Search for the cell housing the specified text and yield its [X, Y] center coordinate. 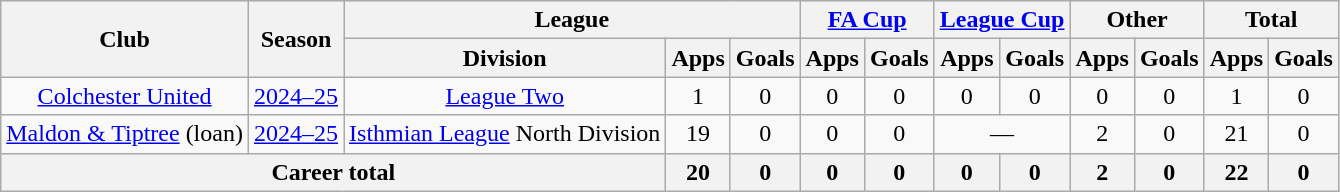
Division [505, 58]
League Two [505, 96]
Club [125, 39]
Career total [334, 172]
FA Cup [867, 20]
League [572, 20]
Isthmian League North Division [505, 134]
League Cup [1002, 20]
22 [1236, 172]
19 [698, 134]
Maldon & Tiptree (loan) [125, 134]
Other [1137, 20]
Colchester United [125, 96]
20 [698, 172]
Total [1271, 20]
21 [1236, 134]
— [1002, 134]
Season [296, 39]
